Return [X, Y] of the center of cell containing provided text 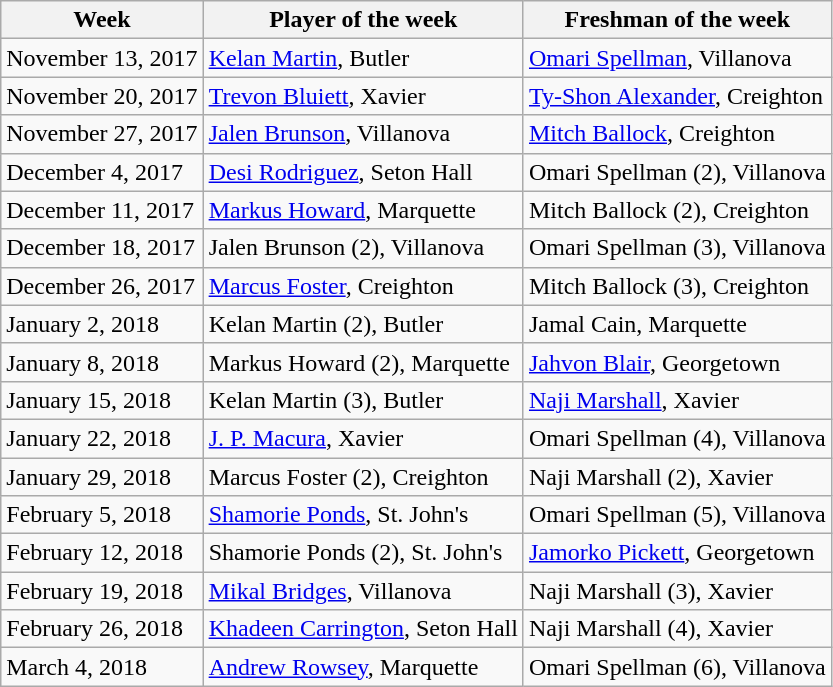
November 27, 2017 [102, 134]
Marcus Foster, Creighton [363, 286]
Jamorko Pickett, Georgetown [677, 553]
Naji Marshall (2), Xavier [677, 477]
Ty-Shon Alexander, Creighton [677, 96]
Freshman of the week [677, 20]
Omari Spellman (6), Villanova [677, 667]
Omari Spellman, Villanova [677, 58]
February 19, 2018 [102, 591]
Jahvon Blair, Georgetown [677, 362]
February 26, 2018 [102, 629]
Omari Spellman (5), Villanova [677, 515]
January 15, 2018 [102, 400]
Naji Marshall (3), Xavier [677, 591]
November 13, 2017 [102, 58]
Kelan Martin (3), Butler [363, 400]
March 4, 2018 [102, 667]
December 18, 2017 [102, 248]
Mikal Bridges, Villanova [363, 591]
Khadeen Carrington, Seton Hall [363, 629]
Jamal Cain, Marquette [677, 324]
Marcus Foster (2), Creighton [363, 477]
Naji Marshall (4), Xavier [677, 629]
Kelan Martin (2), Butler [363, 324]
December 26, 2017 [102, 286]
Trevon Bluiett, Xavier [363, 96]
Omari Spellman (3), Villanova [677, 248]
Mitch Ballock (2), Creighton [677, 210]
Mitch Ballock, Creighton [677, 134]
January 2, 2018 [102, 324]
February 12, 2018 [102, 553]
December 4, 2017 [102, 172]
Omari Spellman (2), Villanova [677, 172]
Jalen Brunson (2), Villanova [363, 248]
Player of the week [363, 20]
Markus Howard, Marquette [363, 210]
Shamorie Ponds, St. John's [363, 515]
Jalen Brunson, Villanova [363, 134]
January 22, 2018 [102, 438]
Kelan Martin, Butler [363, 58]
Omari Spellman (4), Villanova [677, 438]
November 20, 2017 [102, 96]
February 5, 2018 [102, 515]
Week [102, 20]
Markus Howard (2), Marquette [363, 362]
January 29, 2018 [102, 477]
J. P. Macura, Xavier [363, 438]
Desi Rodriguez, Seton Hall [363, 172]
Shamorie Ponds (2), St. John's [363, 553]
Mitch Ballock (3), Creighton [677, 286]
Naji Marshall, Xavier [677, 400]
January 8, 2018 [102, 362]
Andrew Rowsey, Marquette [363, 667]
December 11, 2017 [102, 210]
